Return the [x, y] coordinate for the center point of the cell that contains the specified text.  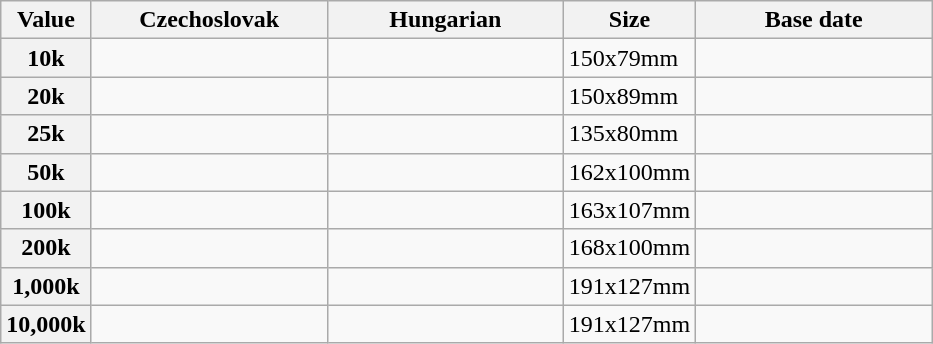
1,000k [46, 286]
200k [46, 248]
Hungarian [445, 20]
20k [46, 96]
25k [46, 134]
Base date [814, 20]
Value [46, 20]
Czechoslovak [209, 20]
100k [46, 210]
168x100mm [629, 248]
163x107mm [629, 210]
10k [46, 58]
10,000k [46, 324]
Size [629, 20]
150x79mm [629, 58]
150x89mm [629, 96]
135x80mm [629, 134]
50k [46, 172]
162x100mm [629, 172]
